Search for the cell housing the specified text and yield its [x, y] center coordinate. 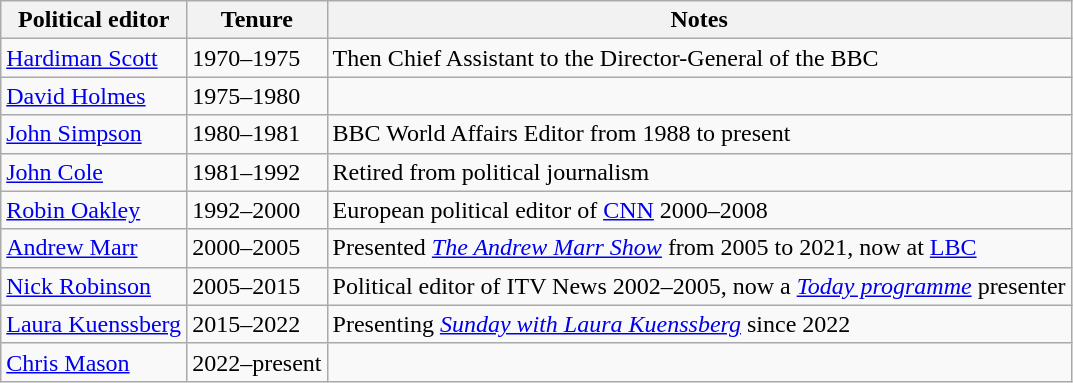
John Cole [94, 172]
Then Chief Assistant to the Director-General of the BBC [699, 58]
Hardiman Scott [94, 58]
1992–2000 [257, 210]
1975–1980 [257, 96]
John Simpson [94, 134]
1970–1975 [257, 58]
Robin Oakley [94, 210]
Political editor of ITV News 2002–2005, now a Today programme presenter [699, 286]
Chris Mason [94, 362]
2015–2022 [257, 324]
Retired from political journalism [699, 172]
Tenure [257, 20]
Nick Robinson [94, 286]
2005–2015 [257, 286]
BBC World Affairs Editor from 1988 to present [699, 134]
2000–2005 [257, 248]
1980–1981 [257, 134]
Notes [699, 20]
European political editor of CNN 2000–2008 [699, 210]
Presenting Sunday with Laura Kuenssberg since 2022 [699, 324]
1981–1992 [257, 172]
Presented The Andrew Marr Show from 2005 to 2021, now at LBC [699, 248]
Political editor [94, 20]
David Holmes [94, 96]
2022–present [257, 362]
Laura Kuenssberg [94, 324]
Andrew Marr [94, 248]
